Return the (x, y) coordinate for the center point of the cell that contains the specified text.  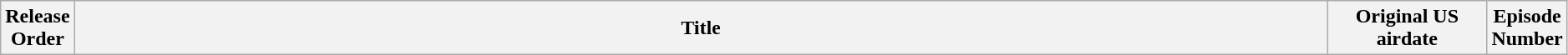
Episode Number (1527, 28)
Release Order (38, 28)
Original US airdate (1407, 28)
Title (701, 28)
